Return the (X, Y) coordinate for the center point of the cell that contains the specified text.  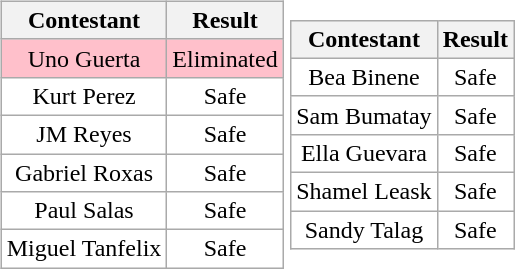
Ella Guevara (364, 153)
Paul Salas (84, 211)
Shamel Leask (364, 192)
Kurt Perez (84, 96)
JM Reyes (84, 134)
Gabriel Roxas (84, 173)
Sandy Talag (364, 230)
Uno Guerta (84, 58)
Miguel Tanfelix (84, 249)
Sam Bumatay (364, 115)
Eliminated (225, 58)
Bea Binene (364, 77)
